Scan for the cell matching the given text and deliver its (X, Y) coordinate at center. 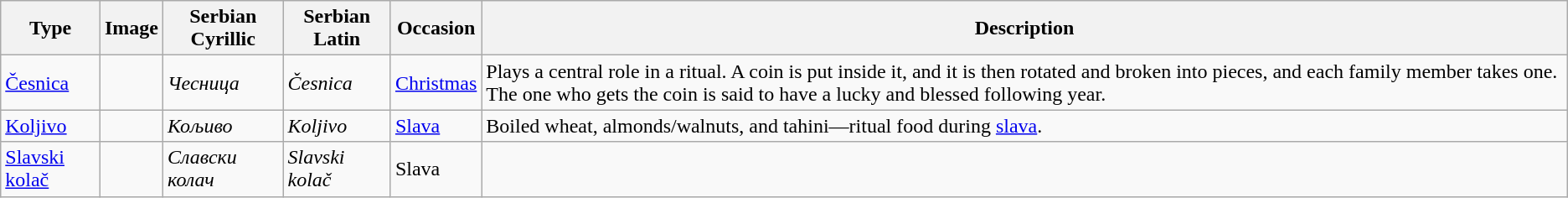
Boiled wheat, almonds/walnuts, and tahini—ritual food during slava. (1024, 126)
Occasion (436, 29)
Image (131, 29)
Serbian Latin (337, 29)
Кољиво (223, 126)
Serbian Cyrillic (223, 29)
Чесница (223, 82)
Type (50, 29)
Christmas (436, 82)
Славски колач (223, 169)
Description (1024, 29)
